Identify which cell holds the provided text, then report its [X, Y] central coordinate. 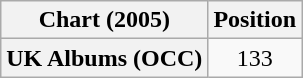
Chart (2005) [104, 20]
UK Albums (OCC) [104, 58]
133 [255, 58]
Position [255, 20]
